For the text-containing cell, return its midpoint in [x, y] coordinate format. 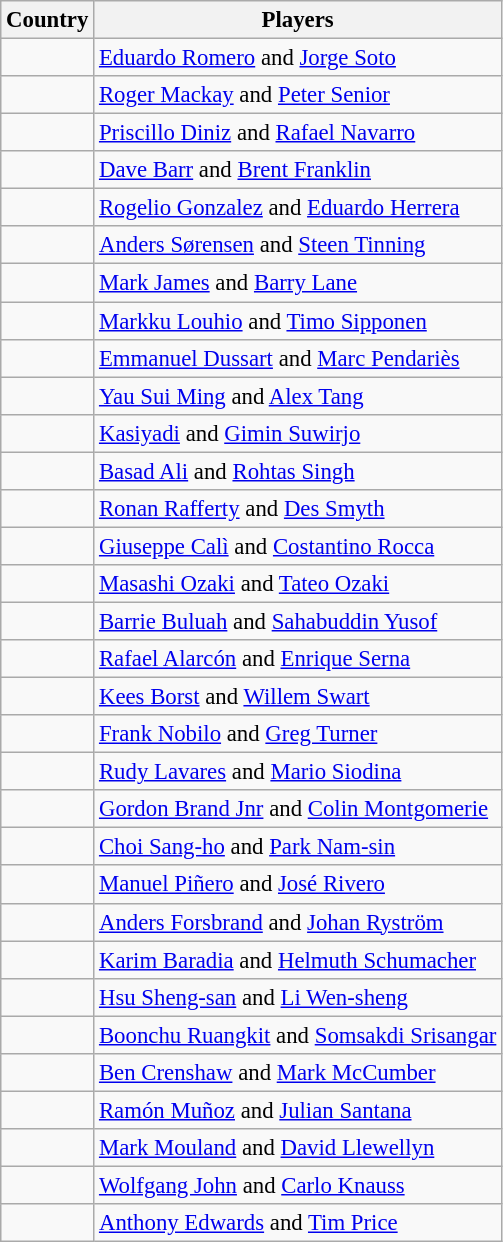
Anders Forsbrand and Johan Ryström [298, 922]
Barrie Buluah and Sahabuddin Yusof [298, 621]
Boonchu Ruangkit and Somsakdi Srisangar [298, 1035]
Roger Mackay and Peter Senior [298, 95]
Giuseppe Calì and Costantino Rocca [298, 546]
Eduardo Romero and Jorge Soto [298, 58]
Priscillo Diniz and Rafael Navarro [298, 133]
Ben Crenshaw and Mark McCumber [298, 1073]
Mark Mouland and David Llewellyn [298, 1148]
Frank Nobilo and Greg Turner [298, 734]
Markku Louhio and Timo Sipponen [298, 321]
Masashi Ozaki and Tateo Ozaki [298, 584]
Rafael Alarcón and Enrique Serna [298, 659]
Rogelio Gonzalez and Eduardo Herrera [298, 208]
Wolfgang John and Carlo Knauss [298, 1185]
Hsu Sheng-san and Li Wen-sheng [298, 997]
Ronan Rafferty and Des Smyth [298, 509]
Choi Sang-ho and Park Nam-sin [298, 847]
Kees Borst and Willem Swart [298, 697]
Players [298, 20]
Emmanuel Dussart and Marc Pendariès [298, 358]
Dave Barr and Brent Franklin [298, 170]
Mark James and Barry Lane [298, 283]
Gordon Brand Jnr and Colin Montgomerie [298, 809]
Karim Baradia and Helmuth Schumacher [298, 960]
Country [48, 20]
Basad Ali and Rohtas Singh [298, 471]
Anders Sørensen and Steen Tinning [298, 245]
Manuel Piñero and José Rivero [298, 885]
Anthony Edwards and Tim Price [298, 1223]
Rudy Lavares and Mario Siodina [298, 772]
Yau Sui Ming and Alex Tang [298, 396]
Kasiyadi and Gimin Suwirjo [298, 433]
Ramón Muñoz and Julian Santana [298, 1110]
